Output the (x, y) coordinate of the center of the cell containing the given text.  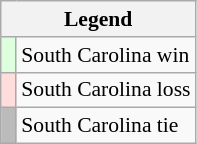
South Carolina loss (106, 90)
Legend (98, 19)
South Carolina tie (106, 126)
South Carolina win (106, 55)
